Identify which cell holds the provided text, then report its (x, y) central coordinate. 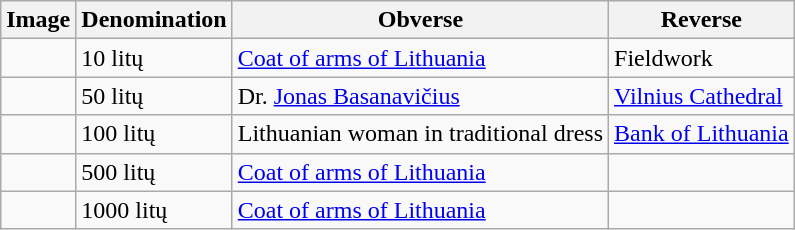
500 litų (154, 172)
100 litų (154, 134)
1000 litų (154, 210)
Reverse (702, 20)
Image (38, 20)
Lithuanian woman in traditional dress (420, 134)
Dr. Jonas Basanavičius (420, 96)
Bank of Lithuania (702, 134)
50 litų (154, 96)
Obverse (420, 20)
Denomination (154, 20)
Vilnius Cathedral (702, 96)
Fieldwork (702, 58)
10 litų (154, 58)
